Provide the [X, Y] coordinate of the cell's center where the given text is located.  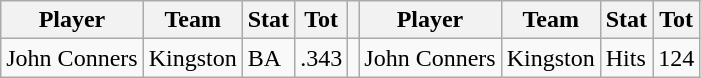
124 [676, 58]
.343 [322, 58]
Hits [626, 58]
BA [268, 58]
